Find where the given text appears and provide that cell's center as (X, Y) coordinate. 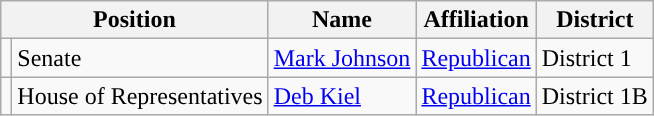
Name (342, 20)
District 1 (594, 58)
Senate (140, 58)
Affiliation (476, 20)
House of Representatives (140, 96)
Position (134, 20)
District (594, 20)
Deb Kiel (342, 96)
Mark Johnson (342, 58)
District 1B (594, 96)
